Return the (X, Y) coordinate for the center point of the cell that contains the specified text.  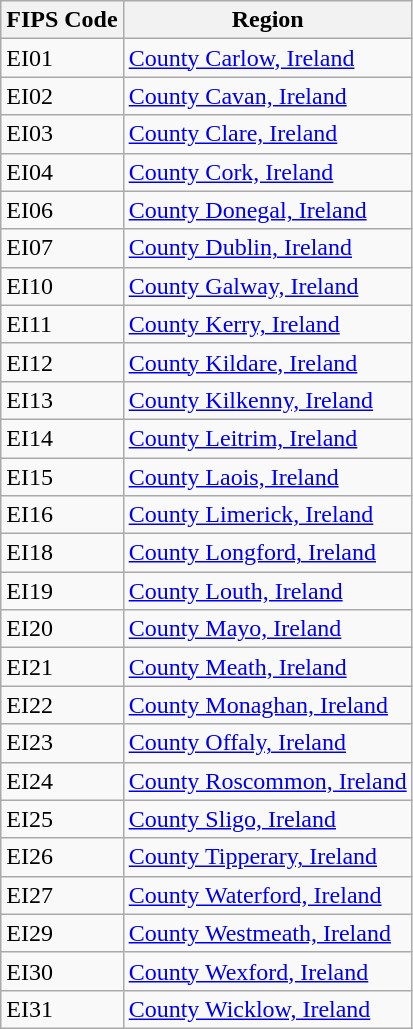
County Kilkenny, Ireland (268, 400)
County Kerry, Ireland (268, 324)
EI31 (62, 1009)
Region (268, 20)
EI14 (62, 438)
County Donegal, Ireland (268, 210)
EI13 (62, 400)
County Cork, Ireland (268, 172)
EI10 (62, 286)
EI22 (62, 705)
EI27 (62, 895)
County Waterford, Ireland (268, 895)
County Sligo, Ireland (268, 819)
County Louth, Ireland (268, 591)
EI07 (62, 248)
EI25 (62, 819)
County Mayo, Ireland (268, 629)
County Clare, Ireland (268, 134)
County Westmeath, Ireland (268, 933)
EI15 (62, 477)
EI03 (62, 134)
EI06 (62, 210)
County Monaghan, Ireland (268, 705)
EI19 (62, 591)
EI24 (62, 781)
County Laois, Ireland (268, 477)
EI23 (62, 743)
EI26 (62, 857)
EI02 (62, 96)
County Galway, Ireland (268, 286)
County Cavan, Ireland (268, 96)
EI16 (62, 515)
EI01 (62, 58)
County Wicklow, Ireland (268, 1009)
County Dublin, Ireland (268, 248)
County Kildare, Ireland (268, 362)
County Meath, Ireland (268, 667)
EI30 (62, 971)
County Carlow, Ireland (268, 58)
EI11 (62, 324)
EI18 (62, 553)
County Roscommon, Ireland (268, 781)
EI12 (62, 362)
FIPS Code (62, 20)
County Wexford, Ireland (268, 971)
County Leitrim, Ireland (268, 438)
EI20 (62, 629)
EI04 (62, 172)
EI29 (62, 933)
County Offaly, Ireland (268, 743)
County Tipperary, Ireland (268, 857)
EI21 (62, 667)
County Limerick, Ireland (268, 515)
County Longford, Ireland (268, 553)
